Capture the cell that displays the provided text and extract its (x, y) central coordinate. 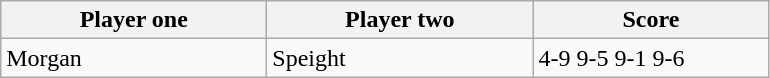
Score (651, 20)
Player two (400, 20)
Player one (134, 20)
4-9 9-5 9-1 9-6 (651, 58)
Speight (400, 58)
Morgan (134, 58)
